Identify which cell holds the provided text, then report its (x, y) central coordinate. 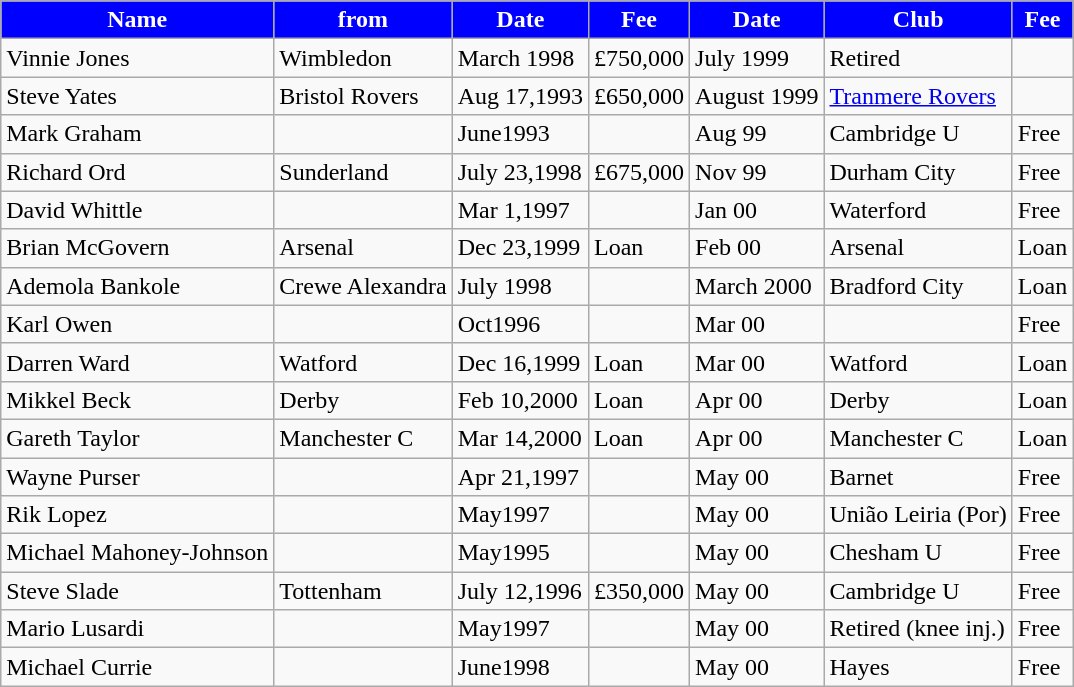
March 1998 (520, 58)
August 1999 (757, 96)
Rik Lopez (138, 515)
Aug 99 (757, 134)
Steve Yates (138, 96)
June1998 (520, 667)
Karl Owen (138, 324)
July 23,1998 (520, 172)
July 1998 (520, 286)
Steve Slade (138, 591)
Richard Ord (138, 172)
Brian McGovern (138, 248)
Gareth Taylor (138, 438)
from (363, 20)
David Whittle (138, 210)
Mar 14,2000 (520, 438)
Hayes (918, 667)
Chesham U (918, 553)
Mikkel Beck (138, 400)
Name (138, 20)
July 1999 (757, 58)
Jan 00 (757, 210)
Aug 17,1993 (520, 96)
Oct1996 (520, 324)
Mario Lusardi (138, 629)
Michael Currie (138, 667)
Darren Ward (138, 362)
Dec 16,1999 (520, 362)
£750,000 (640, 58)
Vinnie Jones (138, 58)
Wimbledon (363, 58)
Sunderland (363, 172)
Bristol Rovers (363, 96)
União Leiria (Por) (918, 515)
Nov 99 (757, 172)
March 2000 (757, 286)
Retired (918, 58)
June1993 (520, 134)
Mar 1,1997 (520, 210)
Retired (knee inj.) (918, 629)
£650,000 (640, 96)
Michael Mahoney-Johnson (138, 553)
Ademola Bankole (138, 286)
£350,000 (640, 591)
May1995 (520, 553)
Durham City (918, 172)
Barnet (918, 477)
Apr 21,1997 (520, 477)
Crewe Alexandra (363, 286)
July 12,1996 (520, 591)
Wayne Purser (138, 477)
Mark Graham (138, 134)
Tottenham (363, 591)
Feb 00 (757, 248)
Bradford City (918, 286)
Tranmere Rovers (918, 96)
Club (918, 20)
Dec 23,1999 (520, 248)
Waterford (918, 210)
£675,000 (640, 172)
Feb 10,2000 (520, 400)
